For the text-containing cell, return its midpoint in [X, Y] coordinate format. 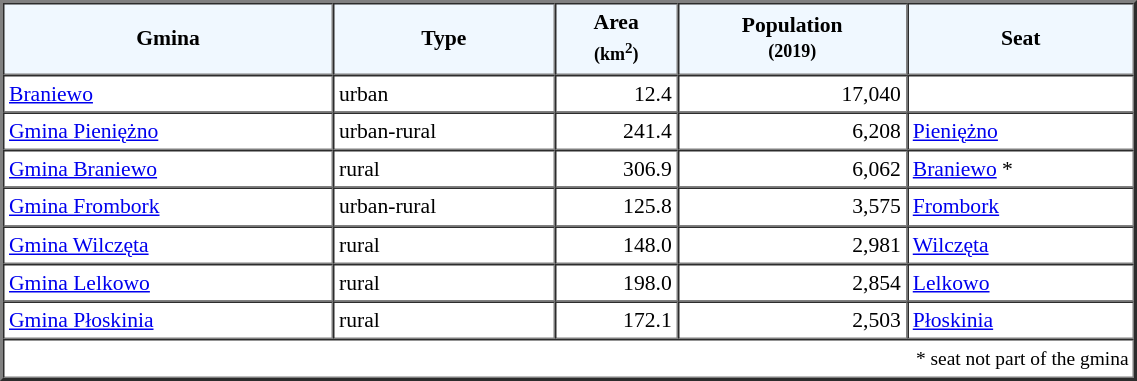
Pieniężno [1021, 131]
125.8 [616, 207]
Gmina Płoskinia [168, 321]
Gmina [168, 38]
2,981 [792, 245]
Płoskinia [1021, 321]
Gmina Wilczęta [168, 245]
Gmina Braniewo [168, 169]
6,208 [792, 131]
172.1 [616, 321]
Gmina Frombork [168, 207]
148.0 [616, 245]
* seat not part of the gmina [569, 359]
Braniewo * [1021, 169]
6,062 [792, 169]
3,575 [792, 207]
2,503 [792, 321]
Gmina Pieniężno [168, 131]
Type [444, 38]
Lelkowo [1021, 283]
Area(km2) [616, 38]
Frombork [1021, 207]
Seat [1021, 38]
17,040 [792, 93]
2,854 [792, 283]
Wilczęta [1021, 245]
urban [444, 93]
Gmina Lelkowo [168, 283]
198.0 [616, 283]
Population(2019) [792, 38]
306.9 [616, 169]
12.4 [616, 93]
Braniewo [168, 93]
241.4 [616, 131]
